From the cell containing the given text, extract its center point as [x, y] coordinate. 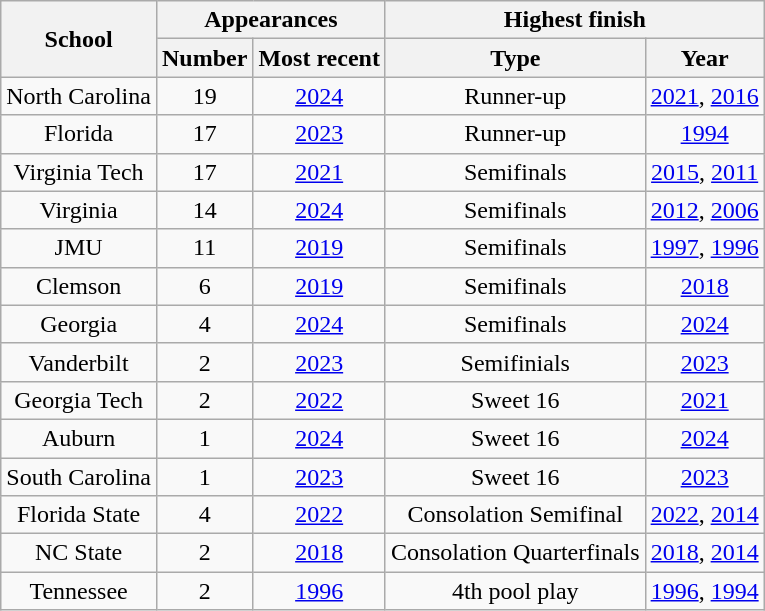
19 [204, 96]
South Carolina [79, 477]
Florida [79, 134]
Auburn [79, 438]
1994 [704, 134]
NC State [79, 553]
2015, 2011 [704, 172]
School [79, 39]
4th pool play [515, 591]
Most recent [320, 58]
Florida State [79, 515]
North Carolina [79, 96]
2012, 2006 [704, 210]
2018, 2014 [704, 553]
Number [204, 58]
14 [204, 210]
1996, 1994 [704, 591]
2021, 2016 [704, 96]
JMU [79, 248]
Clemson [79, 286]
Virginia [79, 210]
Consolation Semifinal [515, 515]
Vanderbilt [79, 362]
Georgia [79, 324]
11 [204, 248]
1997, 1996 [704, 248]
2022, 2014 [704, 515]
6 [204, 286]
Appearances [270, 20]
Consolation Quarterfinals [515, 553]
Semifinials [515, 362]
Tennessee [79, 591]
1996 [320, 591]
Highest finish [574, 20]
Virginia Tech [79, 172]
Year [704, 58]
Georgia Tech [79, 400]
Type [515, 58]
